Provide the [X, Y] coordinate of the cell's center where the given text is located.  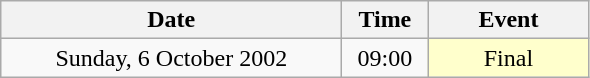
09:00 [385, 58]
Sunday, 6 October 2002 [172, 58]
Event [508, 20]
Date [172, 20]
Final [508, 58]
Time [385, 20]
